Return (x, y) of the center of cell containing provided text 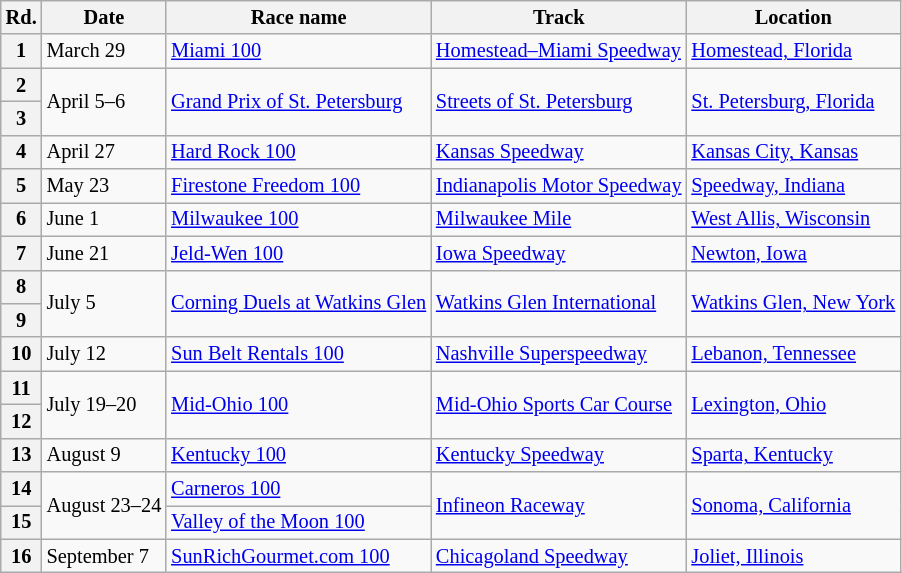
Track (558, 17)
Kansas City, Kansas (793, 152)
April 5–6 (104, 102)
June 1 (104, 219)
Mid-Ohio Sports Car Course (558, 404)
5 (22, 186)
12 (22, 421)
July 12 (104, 354)
Miami 100 (298, 51)
Race name (298, 17)
11 (22, 388)
Sonoma, California (793, 506)
Indianapolis Motor Speedway (558, 186)
Chicagoland Speedway (558, 556)
June 21 (104, 253)
Streets of St. Petersburg (558, 102)
Lebanon, Tennessee (793, 354)
15 (22, 522)
Kansas Speedway (558, 152)
Grand Prix of St. Petersburg (298, 102)
13 (22, 455)
3 (22, 118)
Infineon Raceway (558, 506)
Homestead–Miami Speedway (558, 51)
Firestone Freedom 100 (298, 186)
August 9 (104, 455)
Watkins Glen, New York (793, 304)
Hard Rock 100 (298, 152)
Homestead, Florida (793, 51)
7 (22, 253)
6 (22, 219)
Nashville Superspeedway (558, 354)
Newton, Iowa (793, 253)
April 27 (104, 152)
May 23 (104, 186)
10 (22, 354)
Sparta, Kentucky (793, 455)
Date (104, 17)
4 (22, 152)
14 (22, 489)
March 29 (104, 51)
Watkins Glen International (558, 304)
2 (22, 85)
1 (22, 51)
Carneros 100 (298, 489)
8 (22, 287)
Kentucky 100 (298, 455)
Mid-Ohio 100 (298, 404)
Rd. (22, 17)
Milwaukee Mile (558, 219)
August 23–24 (104, 506)
Jeld-Wen 100 (298, 253)
July 19–20 (104, 404)
Lexington, Ohio (793, 404)
9 (22, 320)
SunRichGourmet.com 100 (298, 556)
Kentucky Speedway (558, 455)
Speedway, Indiana (793, 186)
July 5 (104, 304)
Joliet, Illinois (793, 556)
Milwaukee 100 (298, 219)
16 (22, 556)
West Allis, Wisconsin (793, 219)
Iowa Speedway (558, 253)
September 7 (104, 556)
Corning Duels at Watkins Glen (298, 304)
Valley of the Moon 100 (298, 522)
Sun Belt Rentals 100 (298, 354)
St. Petersburg, Florida (793, 102)
Location (793, 17)
